Return [x, y] of the center of cell containing provided text 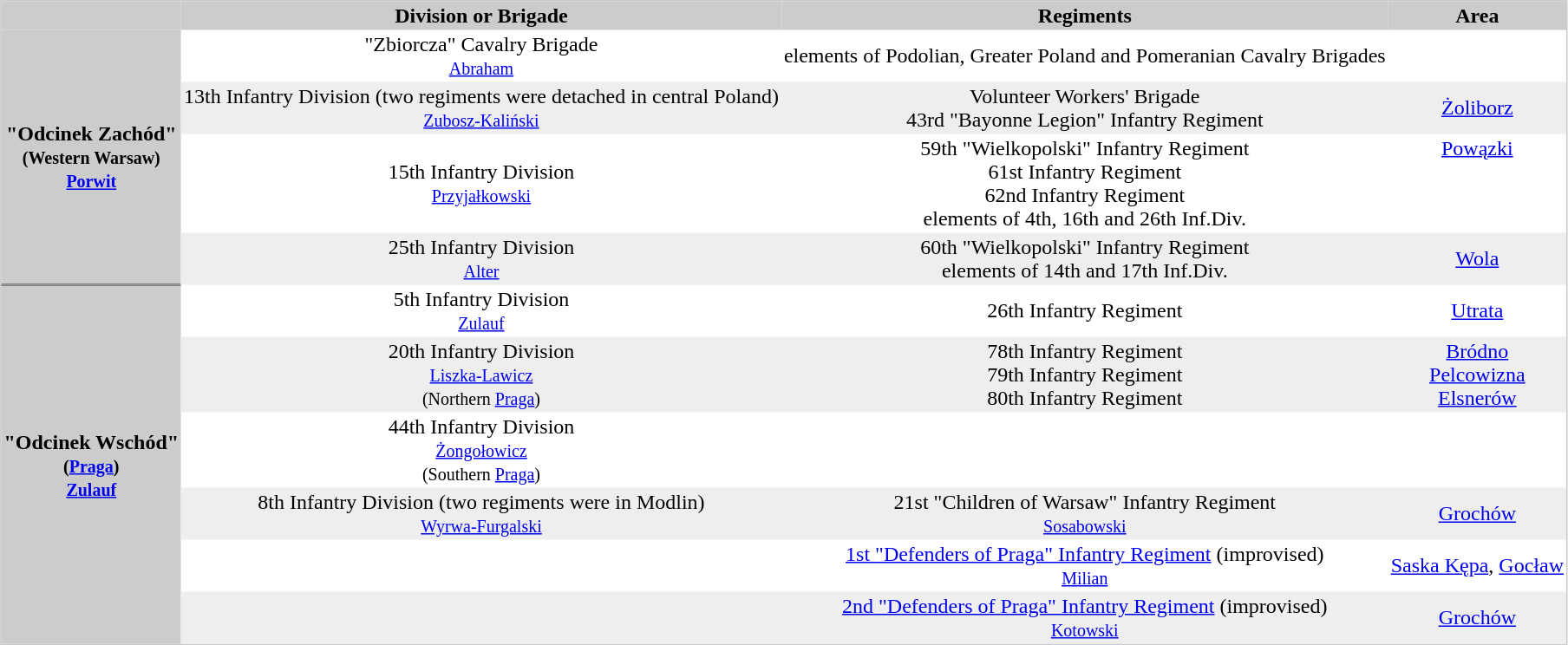
44th Infantry DivisionŻongołowicz(Southern Praga) [481, 451]
Volunteer Workers' Brigade43rd "Bayonne Legion" Infantry Regiment [1085, 107]
26th Infantry Regiment [1085, 310]
Wola [1478, 258]
"Zbiorcza" Cavalry Brigade Abraham [481, 55]
Regiments [1085, 16]
elements of Podolian, Greater Poland and Pomeranian Cavalry Brigades [1085, 55]
Powązki [1478, 183]
20th Infantry DivisionLiszka-Lawicz(Northern Praga) [481, 375]
15th Infantry DivisionPrzyjałkowski [481, 183]
2nd "Defenders of Praga" Infantry Regiment (improvised)Kotowski [1085, 617]
59th "Wielkopolski" Infantry Regiment61st Infantry Regiment62nd Infantry Regimentelements of 4th, 16th and 26th Inf.Div. [1085, 183]
60th "Wielkopolski" Infantry Regimentelements of 14th and 17th Inf.Div. [1085, 258]
Area [1478, 16]
Żoliborz [1478, 107]
"Odcinek Wschód" (Praga)Zulauf [92, 464]
78th Infantry Regiment 79th Infantry Regiment80th Infantry Regiment [1085, 375]
21st "Children of Warsaw" Infantry RegimentSosabowski [1085, 513]
BródnoPelcowiznaElsnerów [1478, 375]
8th Infantry Division (two regiments were in Modlin)Wyrwa-Furgalski [481, 513]
5th Infantry DivisionZulauf [481, 310]
25th Infantry DivisionAlter [481, 258]
"Odcinek Zachód" (Western Warsaw)Porwit [92, 157]
1st "Defenders of Praga" Infantry Regiment (improvised)Milian [1085, 565]
13th Infantry Division (two regiments were detached in central Poland)Zubosz-Kaliński [481, 107]
Saska Kępa, Gocław [1478, 565]
Division or Brigade [481, 16]
Utrata [1478, 310]
